Scan for the cell matching the given text and deliver its (X, Y) coordinate at center. 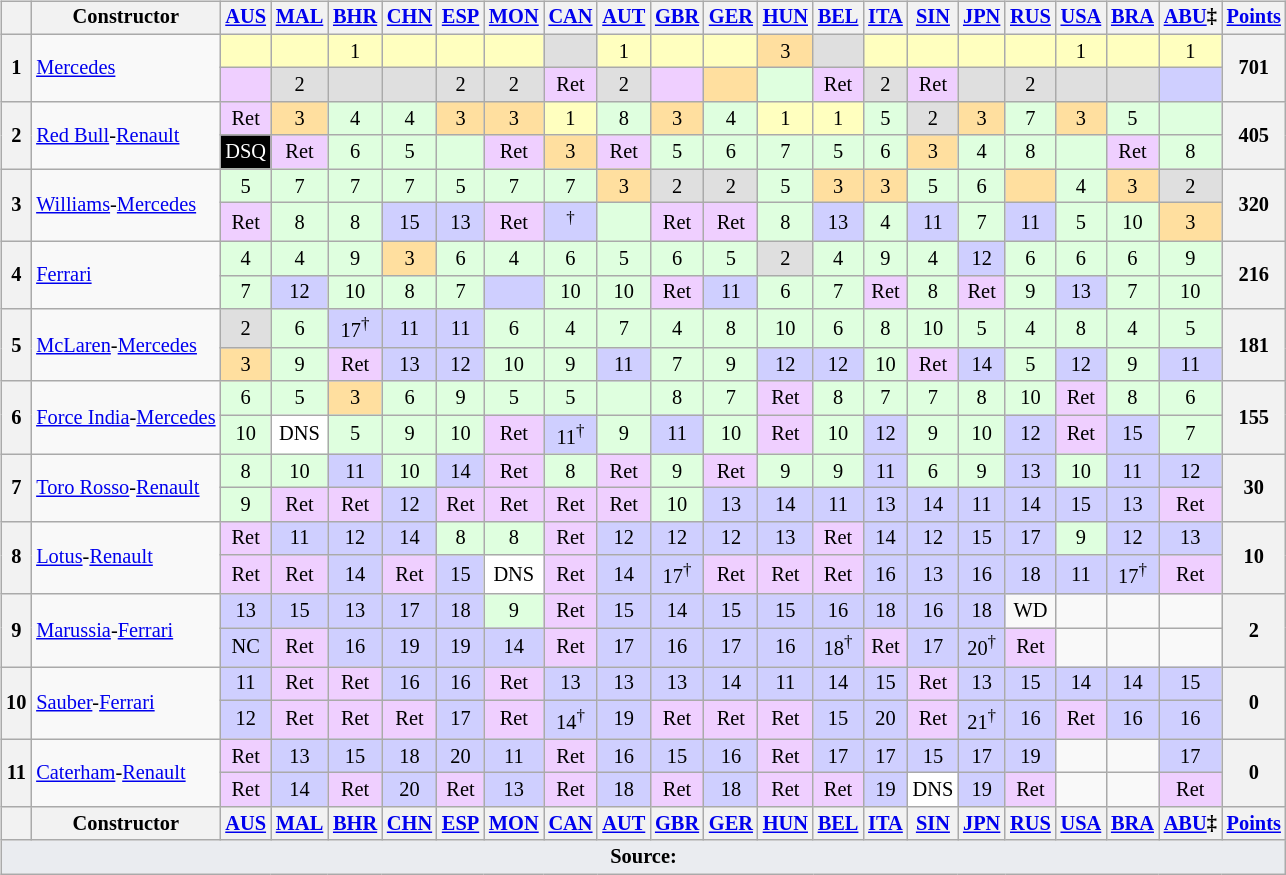
Marussia-Ferrari (126, 630)
30 (1254, 488)
20† (982, 648)
Mercedes (126, 68)
405 (1254, 136)
† (571, 222)
Williams-Mercedes (126, 206)
Red Bull-Renault (126, 136)
181 (1254, 346)
Lotus-Renault (126, 558)
McLaren-Mercedes (126, 346)
Caterham-Renault (126, 772)
NC (245, 648)
Sauber-Ferrari (126, 704)
18† (838, 648)
Ferrari (126, 276)
Force India-Mercedes (126, 418)
21† (982, 720)
Toro Rosso-Renault (126, 488)
Source: (644, 857)
216 (1254, 276)
155 (1254, 418)
11† (571, 434)
320 (1254, 206)
WD (1030, 611)
14† (571, 720)
701 (1254, 68)
DSQ (245, 152)
